Capture the cell that displays the provided text and extract its [X, Y] central coordinate. 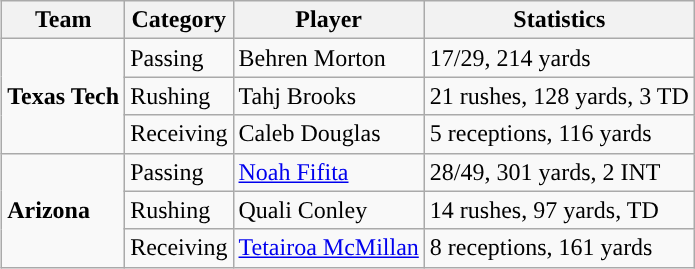
Caleb Douglas [328, 134]
Behren Morton [328, 58]
Team [64, 20]
17/29, 214 yards [559, 58]
Texas Tech [64, 96]
Quali Conley [328, 210]
Noah Fifita [328, 172]
14 rushes, 97 yards, TD [559, 210]
28/49, 301 yards, 2 INT [559, 172]
Tahj Brooks [328, 96]
Arizona [64, 210]
Player [328, 20]
8 receptions, 161 yards [559, 248]
Tetairoa McMillan [328, 248]
5 receptions, 116 yards [559, 134]
Statistics [559, 20]
21 rushes, 128 yards, 3 TD [559, 96]
Category [179, 20]
